Locate the cell with the specified text and output its (X, Y) center coordinate. 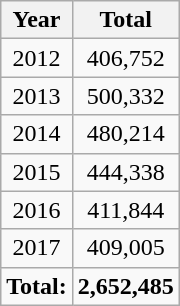
480,214 (126, 134)
411,844 (126, 210)
444,338 (126, 172)
500,332 (126, 96)
Total (126, 20)
406,752 (126, 58)
Total: (37, 286)
2013 (37, 96)
2017 (37, 248)
2014 (37, 134)
2016 (37, 210)
Year (37, 20)
409,005 (126, 248)
2,652,485 (126, 286)
2015 (37, 172)
2012 (37, 58)
